Scan for the cell matching the given text and deliver its [x, y] coordinate at center. 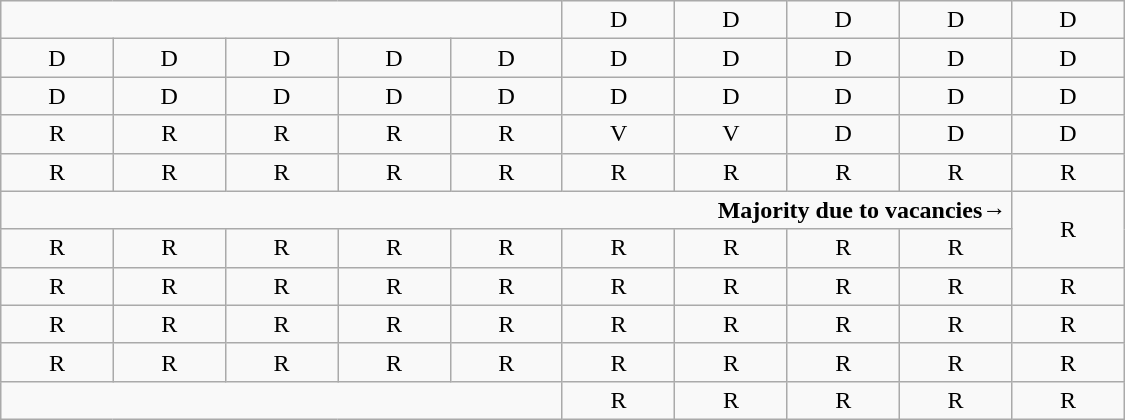
Majority due to vacancies→ [506, 210]
